Detect which cell encompasses the target text, then output its (X, Y) center coordinate. 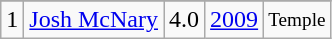
4.0 (184, 20)
Josh McNary (94, 20)
2009 (234, 20)
1 (12, 20)
Temple (297, 20)
